Scan for the cell matching the given text and deliver its (x, y) coordinate at center. 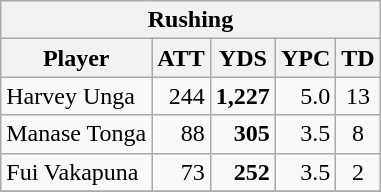
8 (358, 134)
Manase Tonga (76, 134)
2 (358, 172)
Rushing (190, 20)
13 (358, 96)
252 (242, 172)
88 (182, 134)
305 (242, 134)
TD (358, 58)
1,227 (242, 96)
Harvey Unga (76, 96)
Player (76, 58)
YDS (242, 58)
244 (182, 96)
73 (182, 172)
ATT (182, 58)
5.0 (305, 96)
YPC (305, 58)
Fui Vakapuna (76, 172)
